Detect which cell encompasses the target text, then output its (X, Y) center coordinate. 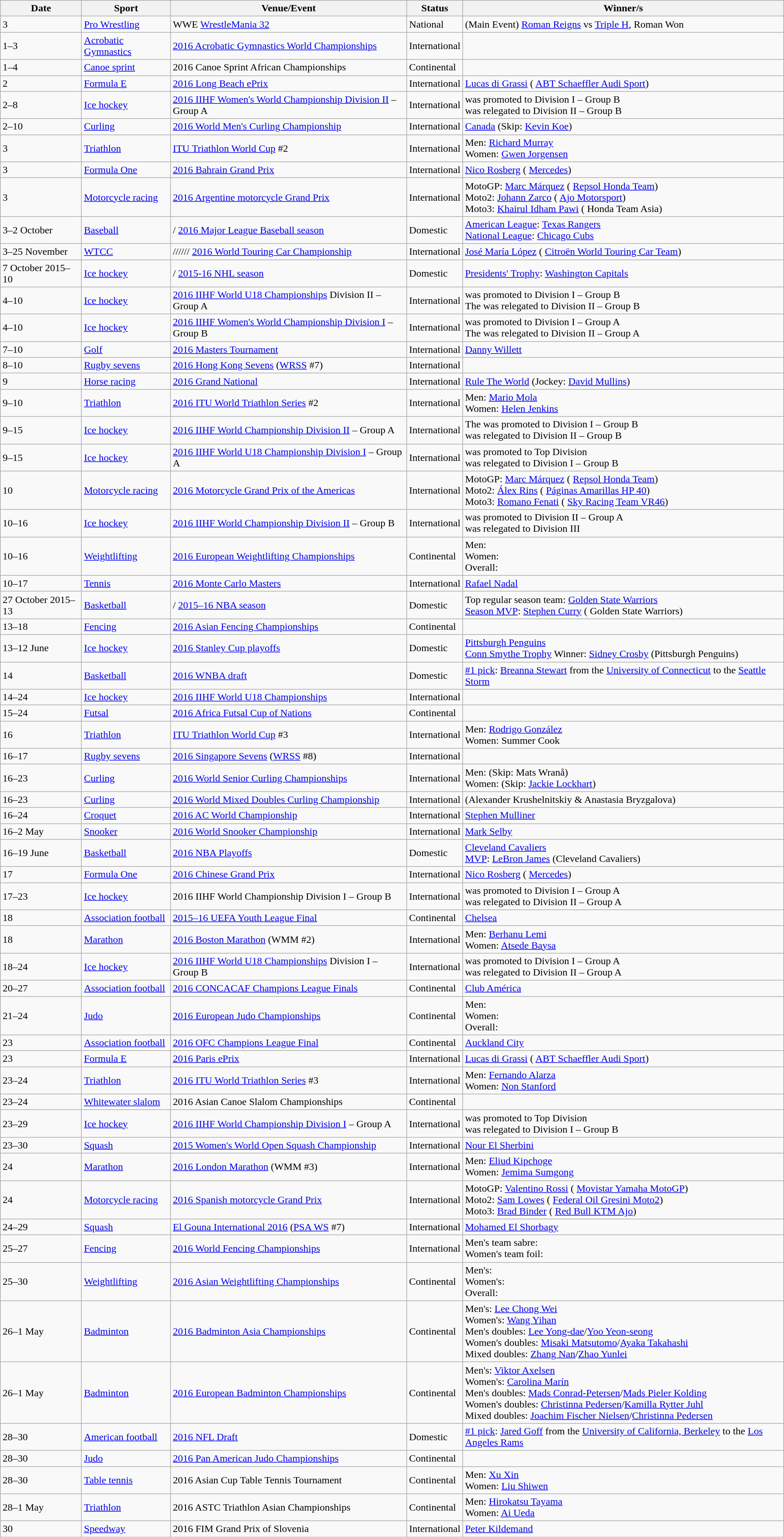
Nour El Sherbini (623, 1145)
16–24 (41, 815)
14 (41, 675)
Stephen Mulliner (623, 815)
#1 pick: Breanna Stewart from the University of Connecticut to the Seattle Storm (623, 675)
was promoted to Division I – Group BThe was relegated to Division II – Group B (623, 301)
2–10 (41, 127)
Men: Richard MurrayWomen: Gwen Jorgensen (623, 148)
25–30 (41, 1281)
WWE WrestleMania 32 (289, 24)
2016 Africa Futsal Cup of Nations (289, 713)
Men's team sabre: Women's team foil: (623, 1249)
2016 Asian Weightlifting Championships (289, 1281)
28–1 May (41, 1508)
2016 IIHF World U18 Championships Division I – Group B (289, 966)
ITU Triathlon World Cup #3 (289, 735)
2–8 (41, 105)
17–23 (41, 896)
José María López ( Citroën World Touring Car Team) (623, 251)
23–29 (41, 1124)
Chelsea (623, 918)
2016 NFL Draft (289, 1436)
was promoted to Division I – Group AThe was relegated to Division II – Group A (623, 328)
2016 Hong Kong Sevens (WRSS #7) (289, 365)
1–4 (41, 67)
2016 Spanish motorcycle Grand Prix (289, 1200)
Status (435, 8)
2016 European Badminton Championships (289, 1392)
2016 IIHF Women's World Championship Division II – Group A (289, 105)
ITU Triathlon World Cup #2 (289, 148)
Table tennis (126, 1480)
2016 IIHF World U18 Championship Division I – Group A (289, 458)
16–19 June (41, 853)
Canoe sprint (126, 67)
Presidents' Trophy: Washington Capitals (623, 273)
23–30 (41, 1145)
2016 ITU World Triathlon Series #3 (289, 1080)
2016 ASTC Triathlon Asian Championships (289, 1508)
(Main Event) Roman Reigns vs Triple H, Roman Won (623, 24)
2016 London Marathon (WMM #3) (289, 1167)
Pro Wrestling (126, 24)
MotoGP: Marc Márquez ( Repsol Honda Team)Moto2: Johann Zarco ( Ajo Motorsport)Moto3: Khairul Idham Pawi ( Honda Team Asia) (623, 197)
2016 IIHF Women's World Championship Division I – Group B (289, 328)
Men: Mario MolaWomen: Helen Jenkins (623, 403)
16–2 May (41, 831)
2016 IIHF World Championship Division II – Group B (289, 523)
16 (41, 735)
Rule The World (Jockey: David Mullins) (623, 381)
2016 ITU World Triathlon Series #2 (289, 403)
Golf (126, 349)
2016 Masters Tournament (289, 349)
2016 Bahrain Grand Prix (289, 170)
2016 WNBA draft (289, 675)
20–27 (41, 988)
3–2 October (41, 230)
2016 IIHF World U18 Championships (289, 697)
2016 Badminton Asia Championships (289, 1331)
2 (41, 83)
Sport (126, 8)
2016 Argentine motorcycle Grand Prix (289, 197)
Whitewater slalom (126, 1102)
Baseball (126, 230)
The was promoted to Division I – Group B was relegated to Division II – Group B (623, 430)
10–17 (41, 583)
American football (126, 1436)
Men: Hirokatsu TayamaWomen: Ai Ueda (623, 1508)
Men: Eliud KipchogeWomen: Jemima Sumgong (623, 1167)
MotoGP: Marc Márquez ( Repsol Honda Team)Moto2: Álex Rins ( Páginas Amarillas HP 40)Moto3: Romano Fenati ( Sky Racing Team VR46) (623, 490)
Tennis (126, 583)
#1 pick: Jared Goff from the University of California, Berkeley to the Los Angeles Rams (623, 1436)
Men: Fernando AlarzaWomen: Non Stanford (623, 1080)
2016 World Snooker Championship (289, 831)
Mark Selby (623, 831)
2016 World Senior Curling Championships (289, 778)
Men: Xu XinWomen: Liu Shiwen (623, 1480)
2016 Pan American Judo Championships (289, 1458)
2016 IIHF World Championship Division II – Group A (289, 430)
2016 Stanley Cup playoffs (289, 648)
Rafael Nadal (623, 583)
2016 Paris ePrix (289, 1059)
7–10 (41, 349)
Venue/Event (289, 8)
American League: Texas RangersNational League: Chicago Cubs (623, 230)
2015 Women's World Open Squash Championship (289, 1145)
Club América (623, 988)
Date (41, 8)
was promoted to Division II – Group A was relegated to Division III (623, 523)
Mohamed El Shorbagy (623, 1227)
/ 2015–16 NBA season (289, 605)
Men's: Women's: Overall: (623, 1281)
Winner/s (623, 8)
Pittsburgh PenguinsConn Smythe Trophy Winner: Sidney Crosby (Pittsburgh Penguins) (623, 648)
WTCC (126, 251)
MotoGP: Valentino Rossi ( Movistar Yamaha MotoGP)Moto2: Sam Lowes ( Federal Oil Gresini Moto2)Moto3: Brad Binder ( Red Bull KTM Ajo) (623, 1200)
2016 World Men's Curling Championship (289, 127)
2016 Acrobatic Gymnastics World Championships (289, 46)
Cleveland CavaliersMVP: LeBron James (Cleveland Cavaliers) (623, 853)
8–10 (41, 365)
2016 AC World Championship (289, 815)
2016 Motorcycle Grand Prix of the Americas (289, 490)
Acrobatic Gymnastics (126, 46)
2016 Canoe Sprint African Championships (289, 67)
13–12 June (41, 648)
Peter Kildemand (623, 1529)
13–18 (41, 626)
21–24 (41, 1016)
18–24 (41, 966)
Snooker (126, 831)
El Gouna International 2016 (PSA WS #7) (289, 1227)
Futsal (126, 713)
Danny Willett (623, 349)
2016 World Fencing Championships (289, 1249)
9–10 (41, 403)
Men: Rodrigo GonzálezWomen: Summer Cook (623, 735)
2016 Grand National (289, 381)
Men: (Skip: Mats Wranå)Women: (Skip: Jackie Lockhart) (623, 778)
1–3 (41, 46)
2016 IIHF World Championship Division I – Group B (289, 896)
2016 Asian Cup Table Tennis Tournament (289, 1480)
14–24 (41, 697)
////// 2016 World Touring Car Championship (289, 251)
15–24 (41, 713)
27 October 2015–13 (41, 605)
9 (41, 381)
Top regular season team: Golden State WarriorsSeason MVP: Stephen Curry ( Golden State Warriors) (623, 605)
2016 CONCACAF Champions League Finals (289, 988)
2016 Long Beach ePrix (289, 83)
2016 Monte Carlo Masters (289, 583)
2016 Singapore Sevens (WRSS #8) (289, 756)
2016 Asian Canoe Slalom Championships (289, 1102)
2016 NBA Playoffs (289, 853)
2016 Boston Marathon (WMM #2) (289, 939)
Auckland City (623, 1043)
Croquet (126, 815)
17 (41, 875)
2016 European Judo Championships (289, 1016)
Speedway (126, 1529)
30 (41, 1529)
2016 OFC Champions League Final (289, 1043)
2015–16 UEFA Youth League Final (289, 918)
2016 Asian Fencing Championships (289, 626)
/ 2016 Major League Baseball season (289, 230)
2016 IIHF World Championship Division I – Group A (289, 1124)
2016 European Weightlifting Championships (289, 556)
7 October 2015–10 (41, 273)
25–27 (41, 1249)
was promoted to Division I – Group B was relegated to Division II – Group B (623, 105)
Canada (Skip: Kevin Koe) (623, 127)
Men: Berhanu LemiWomen: Atsede Baysa (623, 939)
24–29 (41, 1227)
10 (41, 490)
16–17 (41, 756)
2016 IIHF World U18 Championships Division II – Group A (289, 301)
/ 2015-16 NHL season (289, 273)
National (435, 24)
2016 FIM Grand Prix of Slovenia (289, 1529)
3–25 November (41, 251)
(Alexander Krushelnitskiy & Anastasia Bryzgalova) (623, 800)
Horse racing (126, 381)
2016 Chinese Grand Prix (289, 875)
2016 World Mixed Doubles Curling Championship (289, 800)
